Find where the given text appears and provide that cell's center as (x, y) coordinate. 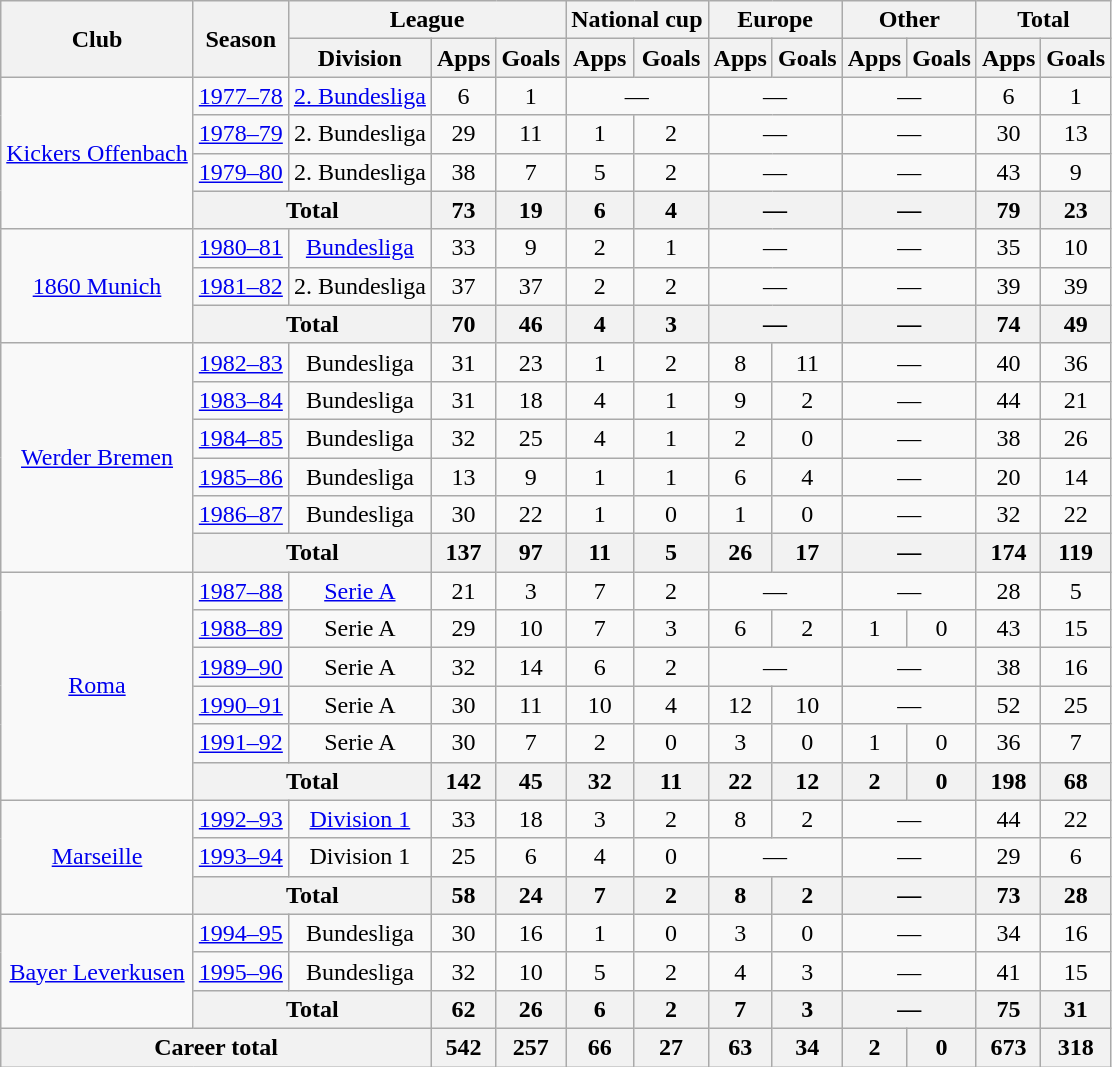
119 (1076, 553)
1994–95 (240, 933)
Career total (216, 1047)
142 (463, 781)
58 (463, 895)
Werder Bremen (98, 457)
17 (807, 553)
24 (531, 895)
49 (1076, 324)
Roma (98, 686)
1985–86 (240, 477)
1983–84 (240, 400)
40 (1008, 362)
1988–89 (240, 629)
National cup (637, 20)
1980–81 (240, 248)
46 (531, 324)
Marseille (98, 857)
1984–85 (240, 438)
673 (1008, 1047)
66 (600, 1047)
97 (531, 553)
74 (1008, 324)
19 (531, 210)
League (426, 20)
1995–96 (240, 971)
1989–90 (240, 667)
Season (240, 39)
41 (1008, 971)
75 (1008, 1009)
63 (740, 1047)
1990–91 (240, 705)
542 (463, 1047)
Division (360, 58)
Other (909, 20)
257 (531, 1047)
318 (1076, 1047)
62 (463, 1009)
Kickers Offenbach (98, 153)
45 (531, 781)
137 (463, 553)
27 (671, 1047)
174 (1008, 553)
1977–78 (240, 96)
1978–79 (240, 134)
Club (98, 39)
Europe (775, 20)
52 (1008, 705)
68 (1076, 781)
1982–83 (240, 362)
1993–94 (240, 857)
1987–88 (240, 591)
1979–80 (240, 172)
198 (1008, 781)
79 (1008, 210)
20 (1008, 477)
1991–92 (240, 743)
1992–93 (240, 819)
1986–87 (240, 515)
70 (463, 324)
35 (1008, 248)
1981–82 (240, 286)
Bayer Leverkusen (98, 971)
1860 Munich (98, 286)
